Scan for the cell matching the given text and deliver its (x, y) coordinate at center. 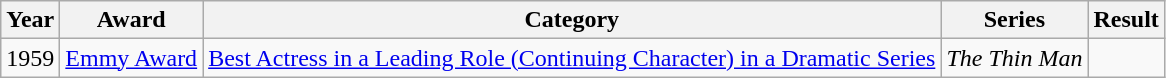
Award (132, 20)
Result (1126, 20)
Emmy Award (132, 58)
Year (30, 20)
The Thin Man (1014, 58)
1959 (30, 58)
Best Actress in a Leading Role (Continuing Character) in a Dramatic Series (572, 58)
Series (1014, 20)
Category (572, 20)
